Output the [x, y] coordinate of the center of the cell containing the given text.  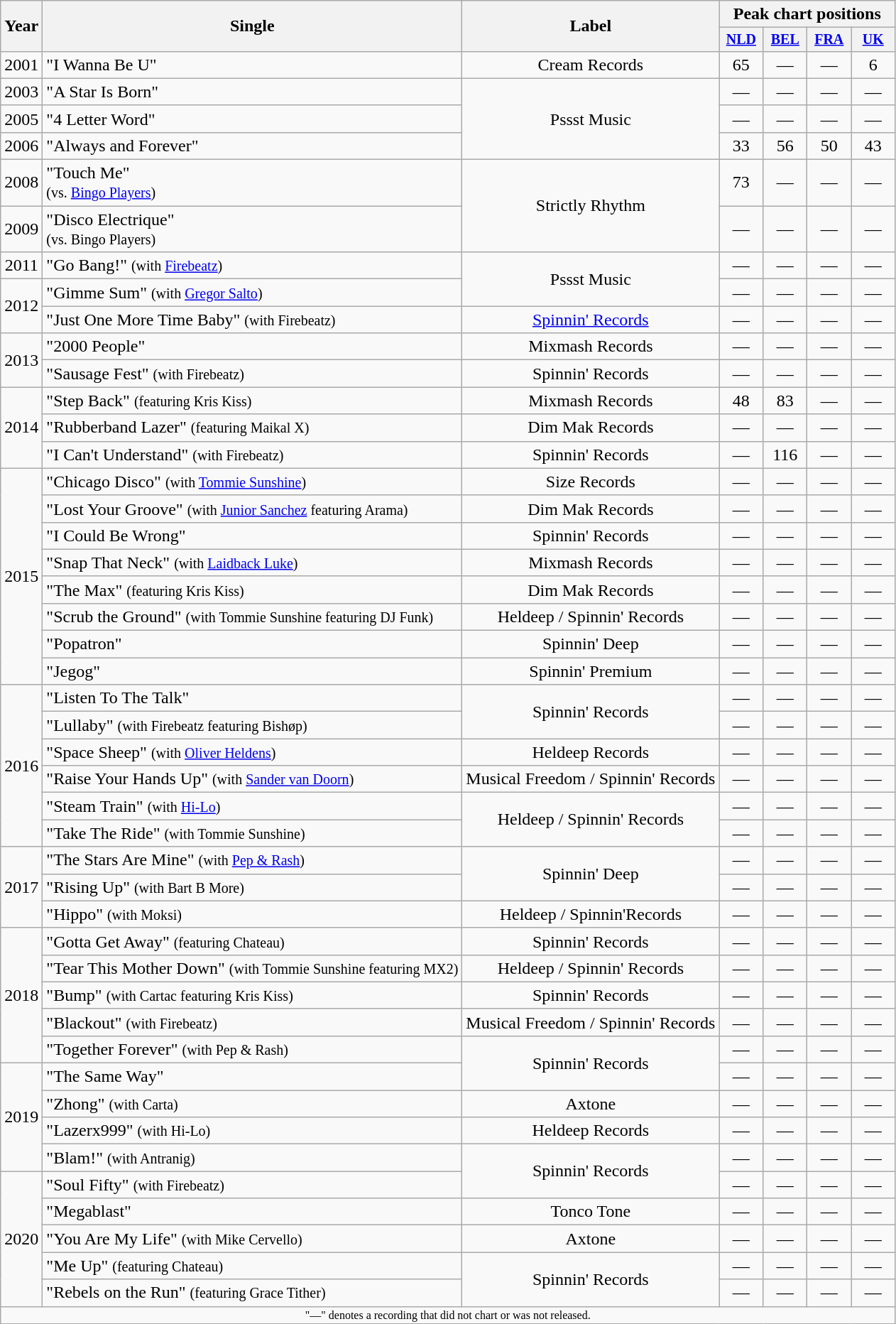
2011 [21, 266]
"Go Bang!" (with Firebeatz) [253, 266]
"The Same Way" [253, 1077]
2013 [21, 360]
"Blam!" (with Antranig) [253, 1158]
"Scrub the Ground" (with Tommie Sunshine featuring DJ Funk) [253, 617]
"I Could Be Wrong" [253, 536]
2008 [21, 183]
56 [785, 146]
2018 [21, 995]
"Just One More Time Baby" (with Firebeatz) [253, 320]
2003 [21, 92]
2020 [21, 1239]
"Gimme Sum" (with Gregor Salto) [253, 293]
"Steam Train" (with Hi-Lo) [253, 806]
2001 [21, 65]
73 [741, 183]
"2000 People" [253, 347]
43 [873, 146]
"—" denotes a recording that did not chart or was not released. [448, 1315]
"Take The Ride" (with Tommie Sunshine) [253, 833]
"I Wanna Be U" [253, 65]
6 [873, 65]
Label [591, 26]
"Me Up" (featuring Chateau) [253, 1266]
50 [829, 146]
"Rising Up" (with Bart B More) [253, 887]
2017 [21, 887]
"Gotta Get Away" (featuring Chateau) [253, 941]
"Step Back" (featuring Kris Kiss) [253, 401]
Spinnin' Premium [591, 671]
"Rubberband Lazer" (featuring Maikal X) [253, 428]
"Touch Me" (vs. Bingo Players) [253, 183]
"A Star Is Born" [253, 92]
48 [741, 401]
FRA [829, 40]
"Jegog" [253, 671]
65 [741, 65]
"The Stars Are Mine" (with Pep & Rash) [253, 860]
Single [253, 26]
"Disco Electrique" (vs. Bingo Players) [253, 229]
83 [785, 401]
"Hippo" (with Moksi) [253, 914]
"4 Letter Word" [253, 119]
116 [785, 455]
2009 [21, 229]
"Megablast" [253, 1212]
2014 [21, 428]
2012 [21, 306]
"I Can't Understand" (with Firebeatz) [253, 455]
"Popatron" [253, 644]
"The Max" (featuring Kris Kiss) [253, 590]
"Lullaby" (with Firebeatz featuring Bishøp) [253, 725]
"Chicago Disco" (with Tommie Sunshine) [253, 482]
Strictly Rhythm [591, 206]
"Rebels on the Run" (featuring Grace Tither) [253, 1293]
"Bump" (with Cartac featuring Kris Kiss) [253, 995]
"Listen To The Talk" [253, 698]
Cream Records [591, 65]
"Always and Forever" [253, 146]
"Zhong" (with Carta) [253, 1104]
2019 [21, 1117]
"Soul Fifty" (with Firebeatz) [253, 1185]
2006 [21, 146]
"Snap That Neck" (with Laidback Luke) [253, 563]
Heldeep / Spinnin'Records [591, 914]
Year [21, 26]
2016 [21, 766]
"Lost Your Groove" (with Junior Sanchez featuring Arama) [253, 509]
"Space Sheep" (with Oliver Heldens) [253, 752]
Tonco Tone [591, 1212]
"Raise Your Hands Up" (with Sander van Doorn) [253, 779]
NLD [741, 40]
"Blackout" (with Firebeatz) [253, 1022]
"Sausage Fest" (with Firebeatz) [253, 374]
UK [873, 40]
Peak chart positions [807, 14]
"Lazerx999" (with Hi-Lo) [253, 1131]
"Together Forever" (with Pep & Rash) [253, 1049]
2015 [21, 576]
33 [741, 146]
BEL [785, 40]
"You Are My Life" (with Mike Cervello) [253, 1239]
Size Records [591, 482]
"Tear This Mother Down" (with Tommie Sunshine featuring MX2) [253, 968]
2005 [21, 119]
